Detect which cell encompasses the target text, then output its (X, Y) center coordinate. 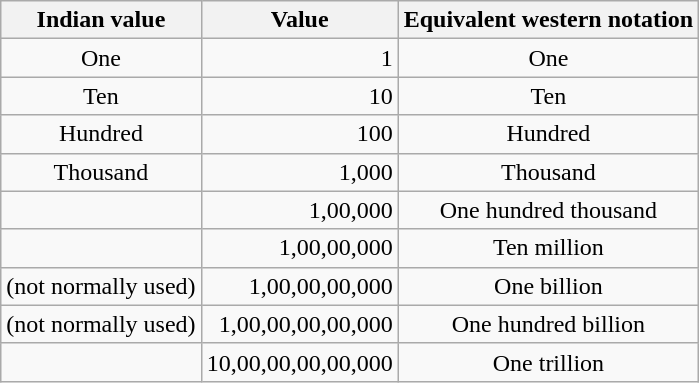
1,00,000 (300, 210)
Indian value (101, 20)
One billion (548, 286)
10 (300, 96)
10,00,00,00,00,000 (300, 362)
1,00,00,00,00,000 (300, 324)
1 (300, 58)
One trillion (548, 362)
Ten million (548, 248)
1,00,00,00,000 (300, 286)
Value (300, 20)
1,00,00,000 (300, 248)
One hundred thousand (548, 210)
Equivalent western notation (548, 20)
1,000 (300, 172)
100 (300, 134)
One hundred billion (548, 324)
